Identify which cell holds the provided text, then report its [X, Y] central coordinate. 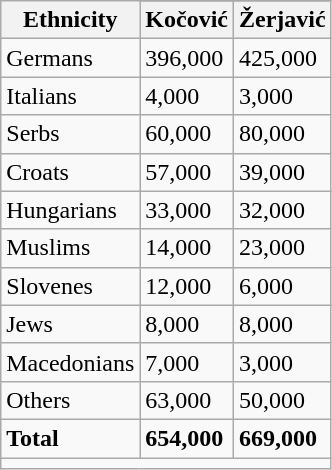
6,000 [282, 286]
425,000 [282, 58]
14,000 [187, 248]
669,000 [282, 438]
4,000 [187, 96]
Macedonians [70, 362]
57,000 [187, 172]
Jews [70, 324]
12,000 [187, 286]
Serbs [70, 134]
Total [70, 438]
Ethnicity [70, 20]
Croats [70, 172]
39,000 [282, 172]
Žerjavić [282, 20]
Muslims [70, 248]
Others [70, 400]
60,000 [187, 134]
80,000 [282, 134]
Slovenes [70, 286]
23,000 [282, 248]
7,000 [187, 362]
50,000 [282, 400]
Italians [70, 96]
396,000 [187, 58]
32,000 [282, 210]
654,000 [187, 438]
63,000 [187, 400]
Hungarians [70, 210]
Germans [70, 58]
33,000 [187, 210]
Kočović [187, 20]
